Provide the (X, Y) coordinate of the cell's center where the given text is located.  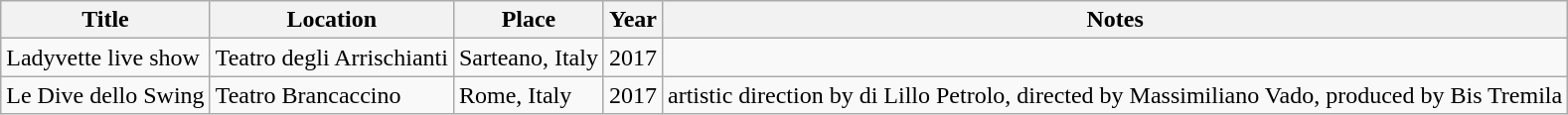
Rome, Italy (529, 95)
Notes (1115, 20)
Place (529, 20)
artistic direction by di Lillo Petrolo, directed by Massimiliano Vado, produced by Bis Tremila (1115, 95)
Sarteano, Italy (529, 57)
Year (632, 20)
Teatro degli Arrischianti (332, 57)
Teatro Brancaccino (332, 95)
Le Dive dello Swing (105, 95)
Title (105, 20)
Location (332, 20)
Ladyvette live show (105, 57)
